Provide the [x, y] coordinate of the cell's center where the given text is located.  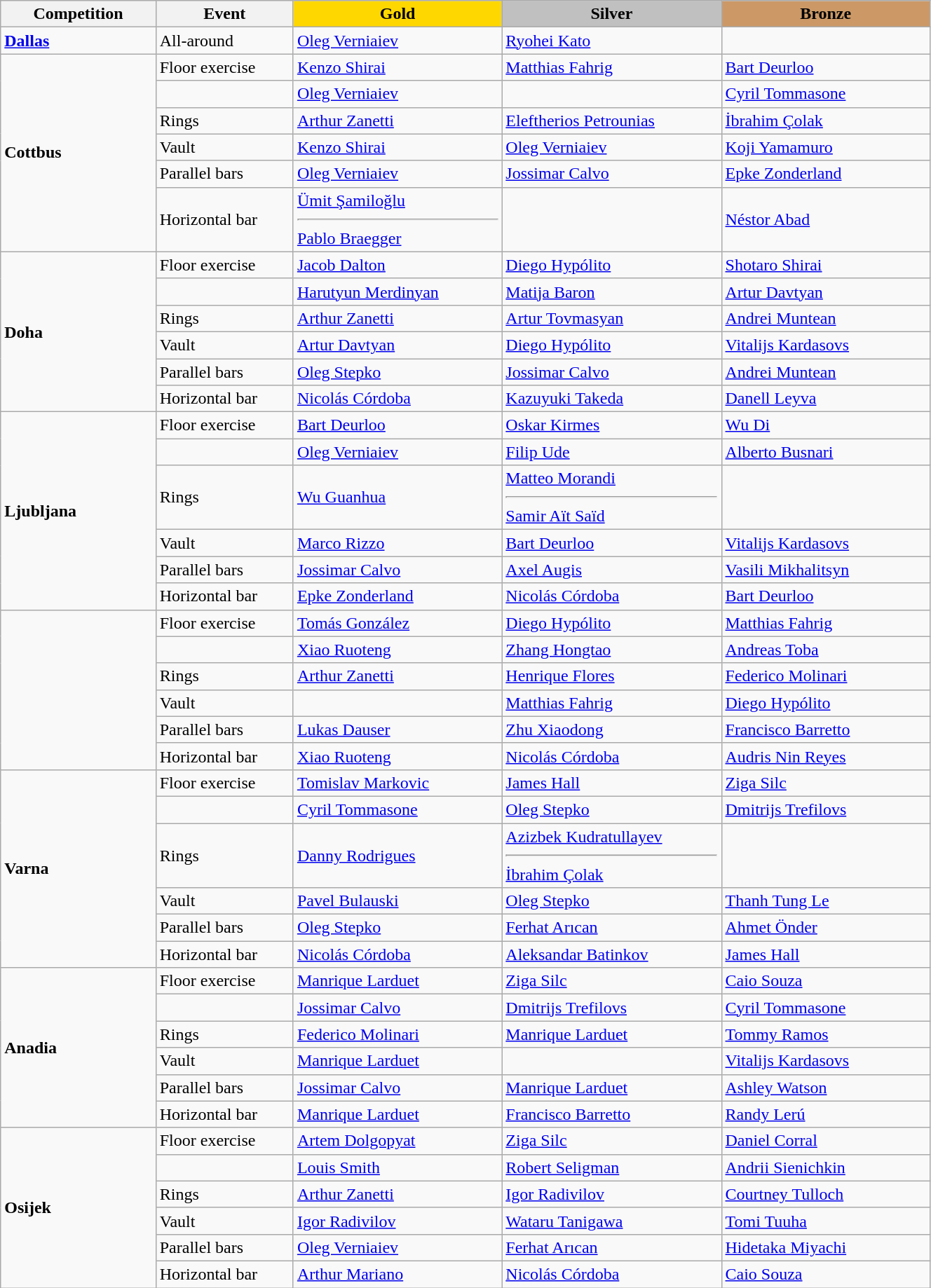
Thanh Tung Le [826, 901]
Jacob Dalton [397, 265]
Doha [79, 331]
Cottbus [79, 153]
Tomi Tuuha [826, 1221]
Shotaro Shirai [826, 265]
Wataru Tanigawa [611, 1221]
Arthur Mariano [397, 1274]
Artem Dolgopyat [397, 1141]
Silver [611, 14]
Wu Guanhua [397, 498]
Tommy Ramos [826, 1034]
Danell Leyva [826, 399]
Matija Baron [611, 292]
Gold [397, 14]
Lukas Dauser [397, 729]
İbrahim Çolak [826, 121]
Eleftherios Petrounias [611, 121]
Audris Nin Reyes [826, 756]
Néstor Abad [826, 219]
Daniel Corral [826, 1141]
Ashley Watson [826, 1088]
Kazuyuki Takeda [611, 399]
Courtney Tulloch [826, 1194]
Louis Smith [397, 1167]
Zhu Xiaodong [611, 729]
Filip Ude [611, 452]
Artur Tovmasyan [611, 318]
All-around [224, 41]
Pavel Bulauski [397, 901]
Danny Rodrigues [397, 855]
Vasili Mikhalitsyn [826, 570]
Oskar Kirmes [611, 425]
Ryohei Kato [611, 41]
Zhang Hongtao [611, 650]
Robert Seligman [611, 1167]
Osijek [79, 1207]
Axel Augis [611, 570]
Tomislav Markovic [397, 783]
Koji Yamamuro [826, 147]
Marco Rizzo [397, 543]
Ljubljana [79, 511]
Wu Di [826, 425]
Randy Lerú [826, 1114]
Bronze [826, 14]
Andrii Sienichkin [826, 1167]
Hidetaka Miyachi [826, 1247]
Aleksandar Batinkov [611, 954]
Competition [79, 14]
Ümit Şamiloğlu Pablo Braegger [397, 219]
Event [224, 14]
Henrique Flores [611, 676]
Harutyun Merdinyan [397, 292]
Alberto Busnari [826, 452]
Tomás González [397, 623]
Ahmet Önder [826, 928]
Azizbek Kudratullayev İbrahim Çolak [611, 855]
Matteo Morandi Samir Aït Saïd [611, 498]
Varna [79, 868]
Anadia [79, 1048]
Dallas [79, 41]
Andreas Toba [826, 650]
